Find where the given text appears and provide that cell's center as [X, Y] coordinate. 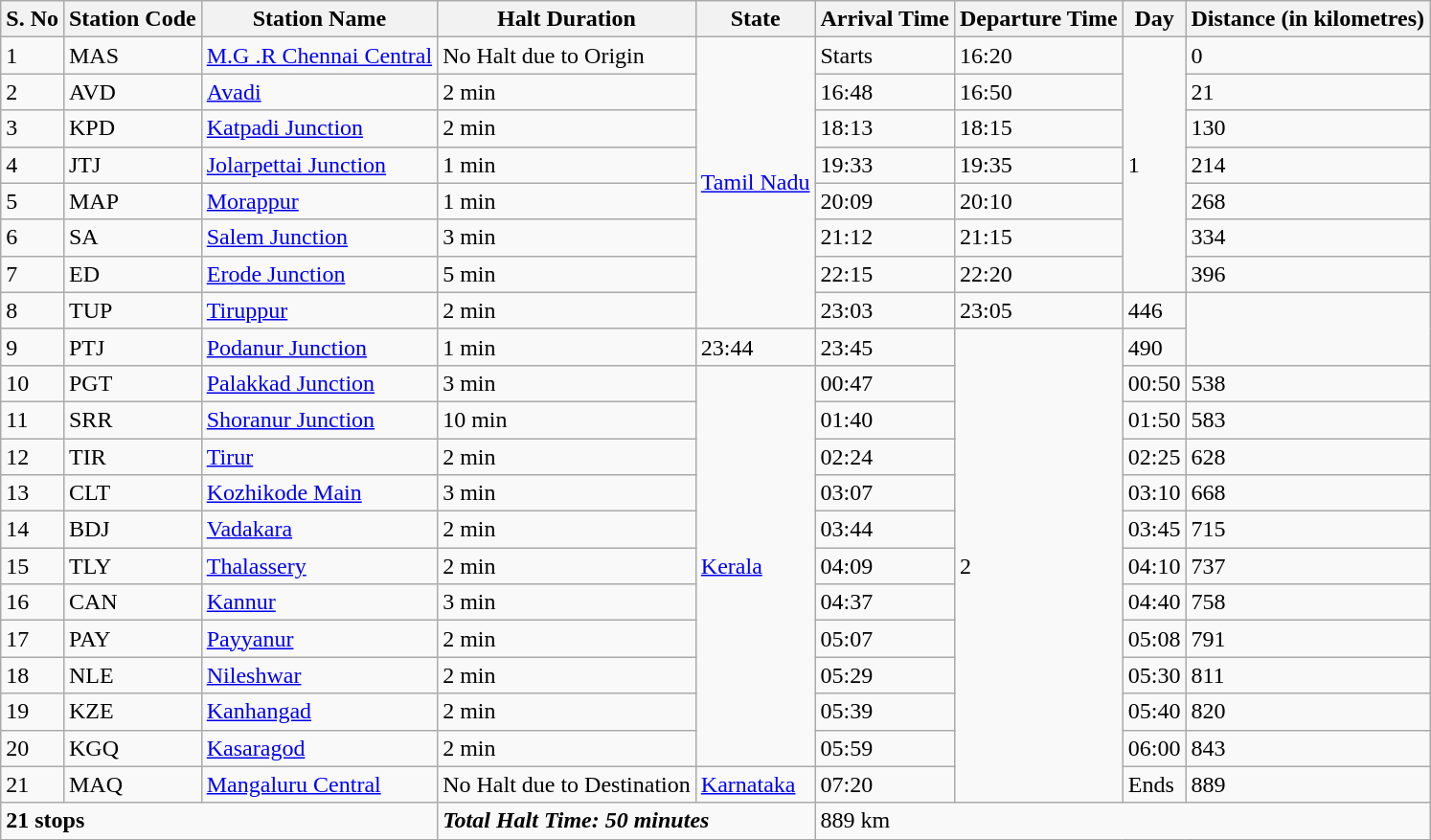
03:07 [885, 493]
820 [1308, 712]
TIR [132, 457]
AVD [132, 92]
758 [1308, 602]
9 [33, 347]
20:09 [885, 201]
04:40 [1154, 602]
No Halt due to Origin [567, 56]
Tiruppur [319, 310]
PTJ [132, 347]
15 [33, 566]
02:24 [885, 457]
05:08 [1154, 639]
Morappur [319, 201]
19 [33, 712]
03:44 [885, 530]
Kozhikode Main [319, 493]
Payyanur [319, 639]
23:05 [1038, 310]
10 [33, 383]
334 [1308, 238]
Shoranur Junction [319, 420]
Station Code [132, 19]
NLE [132, 675]
CAN [132, 602]
S. No [33, 19]
01:50 [1154, 420]
214 [1308, 165]
Katpadi Junction [319, 128]
538 [1308, 383]
10 min [567, 420]
MAP [132, 201]
SRR [132, 420]
Kerala [755, 565]
PGT [132, 383]
05:40 [1154, 712]
396 [1308, 274]
BDJ [132, 530]
Podanur Junction [319, 347]
Starts [885, 56]
7 [33, 274]
6 [33, 238]
Jolarpettai Junction [319, 165]
Palakkad Junction [319, 383]
00:47 [885, 383]
843 [1308, 748]
05:07 [885, 639]
22:20 [1038, 274]
811 [1308, 675]
05:39 [885, 712]
5 min [567, 274]
668 [1308, 493]
Halt Duration [567, 19]
04:37 [885, 602]
715 [1308, 530]
628 [1308, 457]
17 [33, 639]
03:10 [1154, 493]
Distance (in kilometres) [1308, 19]
14 [33, 530]
04:10 [1154, 566]
18:15 [1038, 128]
791 [1308, 639]
16:50 [1038, 92]
Tirur [319, 457]
KPD [132, 128]
4 [33, 165]
21 stops [219, 821]
05:59 [885, 748]
Thalassery [319, 566]
ED [132, 274]
737 [1308, 566]
Kasaragod [319, 748]
16 [33, 602]
Erode Junction [319, 274]
01:40 [885, 420]
Station Name [319, 19]
Vadakara [319, 530]
05:30 [1154, 675]
20:10 [1038, 201]
23:03 [885, 310]
Salem Junction [319, 238]
KZE [132, 712]
State [755, 19]
5 [33, 201]
Nileshwar [319, 675]
0 [1308, 56]
KGQ [132, 748]
00:50 [1154, 383]
04:09 [885, 566]
MAS [132, 56]
13 [33, 493]
19:35 [1038, 165]
TUP [132, 310]
889 [1308, 784]
MAQ [132, 784]
Karnataka [755, 784]
Arrival Time [885, 19]
583 [1308, 420]
Kanhangad [319, 712]
12 [33, 457]
19:33 [885, 165]
No Halt due to Destination [567, 784]
03:45 [1154, 530]
CLT [132, 493]
TLY [132, 566]
18 [33, 675]
PAY [132, 639]
JTJ [132, 165]
Ends [1154, 784]
07:20 [885, 784]
M.G .R Chennai Central [319, 56]
21:12 [885, 238]
16:20 [1038, 56]
Total Halt Time: 50 minutes [626, 821]
21:15 [1038, 238]
16:48 [885, 92]
06:00 [1154, 748]
11 [33, 420]
8 [33, 310]
268 [1308, 201]
490 [1154, 347]
22:15 [885, 274]
Day [1154, 19]
889 km [1123, 821]
Avadi [319, 92]
Departure Time [1038, 19]
SA [132, 238]
3 [33, 128]
Mangaluru Central [319, 784]
23:44 [755, 347]
18:13 [885, 128]
446 [1154, 310]
130 [1308, 128]
05:29 [885, 675]
Kannur [319, 602]
Tamil Nadu [755, 183]
20 [33, 748]
23:45 [885, 347]
02:25 [1154, 457]
